For the text-containing cell, return its midpoint in [x, y] coordinate format. 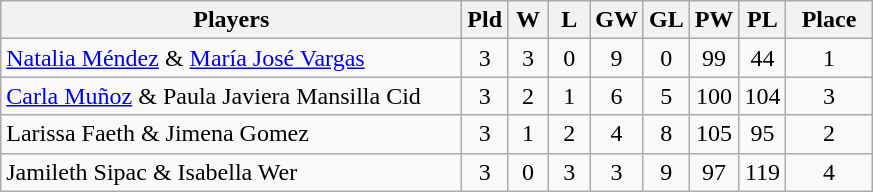
Carla Muñoz & Paula Javiera Mansilla Cid [232, 96]
W [528, 20]
Larissa Faeth & Jimena Gomez [232, 134]
100 [714, 96]
99 [714, 58]
Pld [485, 20]
GW [617, 20]
8 [666, 134]
104 [762, 96]
105 [714, 134]
PL [762, 20]
95 [762, 134]
5 [666, 96]
Place [829, 20]
Jamileth Sipac & Isabella Wer [232, 172]
Players [232, 20]
PW [714, 20]
97 [714, 172]
119 [762, 172]
6 [617, 96]
Natalia Méndez & María José Vargas [232, 58]
GL [666, 20]
L [570, 20]
44 [762, 58]
